Detect which cell encompasses the target text, then output its (x, y) center coordinate. 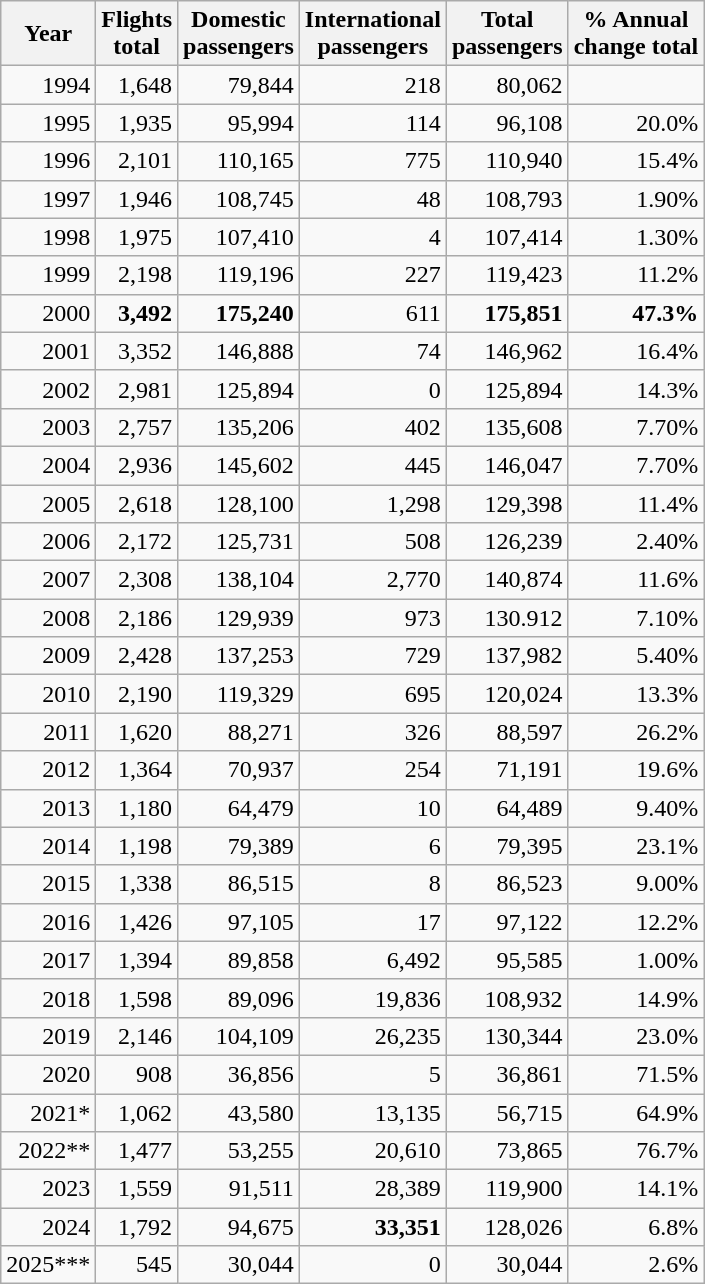
227 (372, 275)
137,253 (239, 656)
26.2% (636, 732)
2012 (48, 770)
119,423 (507, 275)
5 (372, 1074)
1,298 (372, 503)
2,198 (137, 275)
20.0% (636, 123)
119,900 (507, 1189)
2,618 (137, 503)
1.30% (636, 237)
110,940 (507, 161)
729 (372, 656)
2015 (48, 884)
56,715 (507, 1113)
2002 (48, 389)
2001 (48, 351)
1995 (48, 123)
2,146 (137, 1036)
104,109 (239, 1036)
1997 (48, 199)
1,198 (137, 846)
1,426 (137, 922)
97,122 (507, 922)
146,888 (239, 351)
110,165 (239, 161)
128,026 (507, 1227)
2007 (48, 580)
138,104 (239, 580)
2014 (48, 846)
2022** (48, 1151)
64,489 (507, 808)
145,602 (239, 465)
1,477 (137, 1151)
611 (372, 313)
1998 (48, 237)
1,394 (137, 960)
14.3% (636, 389)
130.912 (507, 618)
Year (48, 34)
23.0% (636, 1036)
48 (372, 199)
1,935 (137, 123)
1,975 (137, 237)
73,865 (507, 1151)
89,858 (239, 960)
402 (372, 427)
508 (372, 542)
2005 (48, 503)
107,410 (239, 237)
128,100 (239, 503)
Totalpassengers (507, 34)
11.6% (636, 580)
79,395 (507, 846)
108,932 (507, 998)
1996 (48, 161)
96,108 (507, 123)
Internationalpassengers (372, 34)
1,062 (137, 1113)
129,939 (239, 618)
2,428 (137, 656)
175,851 (507, 313)
973 (372, 618)
2009 (48, 656)
11.4% (636, 503)
6 (372, 846)
2.6% (636, 1265)
119,196 (239, 275)
2019 (48, 1036)
2000 (48, 313)
1,559 (137, 1189)
146,962 (507, 351)
86,523 (507, 884)
108,745 (239, 199)
17 (372, 922)
1.90% (636, 199)
2011 (48, 732)
10 (372, 808)
70,937 (239, 770)
2,981 (137, 389)
6,492 (372, 960)
53,255 (239, 1151)
2016 (48, 922)
218 (372, 85)
1,792 (137, 1227)
8 (372, 884)
11.2% (636, 275)
74 (372, 351)
Flightstotal (137, 34)
2010 (48, 694)
107,414 (507, 237)
64,479 (239, 808)
7.10% (636, 618)
88,271 (239, 732)
20,610 (372, 1151)
2,770 (372, 580)
119,329 (239, 694)
140,874 (507, 580)
1,180 (137, 808)
175,240 (239, 313)
1999 (48, 275)
1.00% (636, 960)
94,675 (239, 1227)
2,101 (137, 161)
2003 (48, 427)
71.5% (636, 1074)
2,308 (137, 580)
47.3% (636, 313)
130,344 (507, 1036)
2,190 (137, 694)
26,235 (372, 1036)
95,585 (507, 960)
91,511 (239, 1189)
2017 (48, 960)
9.00% (636, 884)
2020 (48, 1074)
Domesticpassengers (239, 34)
2,757 (137, 427)
2,172 (137, 542)
2.40% (636, 542)
129,398 (507, 503)
4 (372, 237)
12.2% (636, 922)
2021* (48, 1113)
2013 (48, 808)
775 (372, 161)
71,191 (507, 770)
33,351 (372, 1227)
545 (137, 1265)
120,024 (507, 694)
445 (372, 465)
1,338 (137, 884)
1,946 (137, 199)
36,861 (507, 1074)
13.3% (636, 694)
3,492 (137, 313)
19,836 (372, 998)
135,206 (239, 427)
15.4% (636, 161)
28,389 (372, 1189)
80,062 (507, 85)
13,135 (372, 1113)
695 (372, 694)
2023 (48, 1189)
908 (137, 1074)
2024 (48, 1227)
135,608 (507, 427)
23.1% (636, 846)
76.7% (636, 1151)
1,620 (137, 732)
14.9% (636, 998)
16.4% (636, 351)
114 (372, 123)
36,856 (239, 1074)
86,515 (239, 884)
1994 (48, 85)
95,994 (239, 123)
2008 (48, 618)
97,105 (239, 922)
146,047 (507, 465)
2004 (48, 465)
2018 (48, 998)
43,580 (239, 1113)
89,096 (239, 998)
126,239 (507, 542)
79,844 (239, 85)
1,648 (137, 85)
326 (372, 732)
88,597 (507, 732)
1,364 (137, 770)
2,186 (137, 618)
79,389 (239, 846)
19.6% (636, 770)
137,982 (507, 656)
2,936 (137, 465)
6.8% (636, 1227)
3,352 (137, 351)
125,731 (239, 542)
5.40% (636, 656)
2025*** (48, 1265)
2006 (48, 542)
14.1% (636, 1189)
1,598 (137, 998)
9.40% (636, 808)
64.9% (636, 1113)
% Annualchange total (636, 34)
254 (372, 770)
108,793 (507, 199)
